Extract the (X, Y) coordinate from the center of the cell holding the provided text.  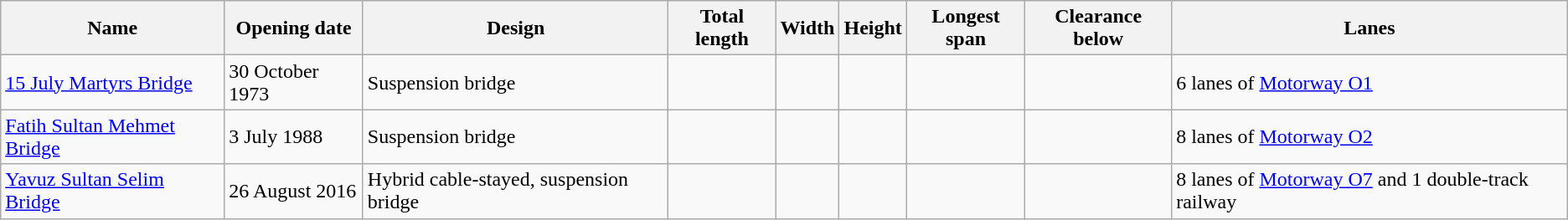
15 July Martyrs Bridge (112, 82)
6 lanes of Motorway O1 (1370, 82)
Height (873, 28)
Lanes (1370, 28)
Yavuz Sultan Selim Bridge (112, 191)
Name (112, 28)
8 lanes of Motorway O7 and 1 double-track railway (1370, 191)
8 lanes of Motorway O2 (1370, 137)
3 July 1988 (294, 137)
Design (516, 28)
Total length (722, 28)
Longest span (965, 28)
Clearance below (1099, 28)
Fatih Sultan Mehmet Bridge (112, 137)
Width (807, 28)
26 August 2016 (294, 191)
Opening date (294, 28)
30 October 1973 (294, 82)
Hybrid cable-stayed, suspension bridge (516, 191)
